Output the (X, Y) coordinate of the center of the cell containing the given text.  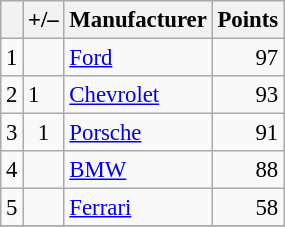
+/– (44, 20)
Ferrari (138, 208)
Manufacturer (138, 20)
88 (248, 170)
4 (12, 170)
BMW (138, 170)
Ford (138, 58)
2 (12, 95)
58 (248, 208)
91 (248, 133)
Chevrolet (138, 95)
Porsche (138, 133)
3 (12, 133)
97 (248, 58)
Points (248, 20)
5 (12, 208)
93 (248, 95)
